Detect which cell encompasses the target text, then output its [x, y] center coordinate. 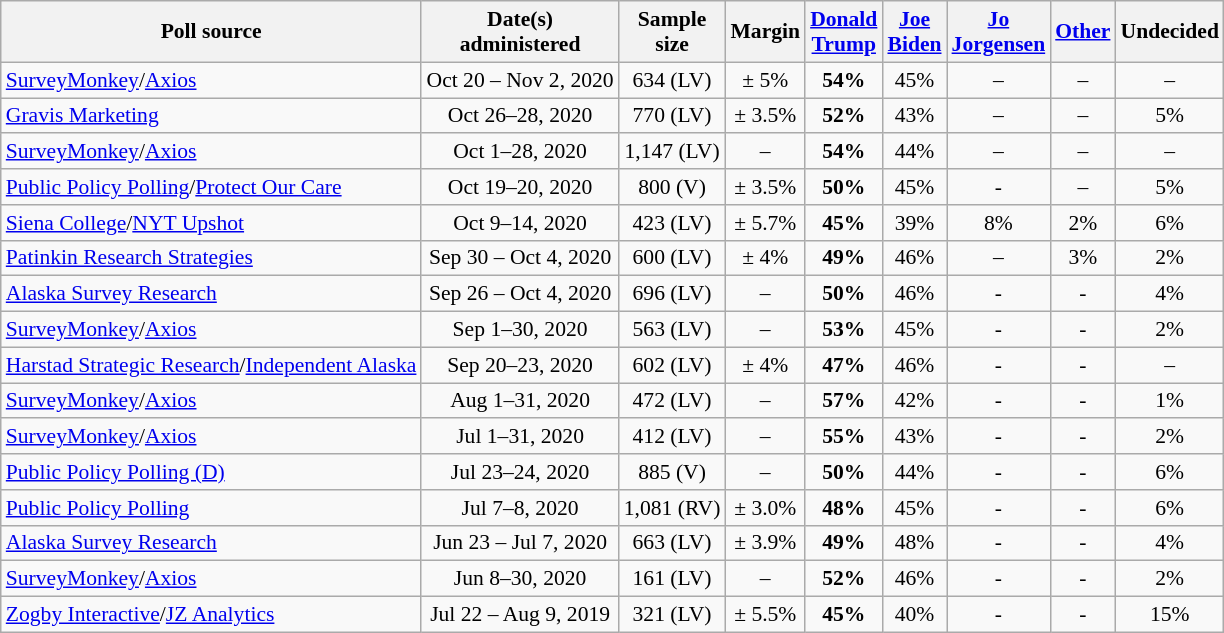
563 (LV) [672, 330]
DonaldTrump [844, 32]
Oct 19–20, 2020 [520, 187]
Oct 9–14, 2020 [520, 223]
Oct 1–28, 2020 [520, 152]
53% [844, 330]
Public Policy Polling/Protect Our Care [212, 187]
1,081 (RV) [672, 508]
634 (LV) [672, 80]
696 (LV) [672, 294]
Oct 20 – Nov 2, 2020 [520, 80]
3% [1082, 258]
Jul 1–31, 2020 [520, 437]
Zogby Interactive/JZ Analytics [212, 615]
Jul 7–8, 2020 [520, 508]
Jul 23–24, 2020 [520, 472]
663 (LV) [672, 543]
8% [999, 223]
Date(s)administered [520, 32]
± 5.5% [765, 615]
Public Policy Polling (D) [212, 472]
40% [914, 615]
1% [1169, 401]
770 (LV) [672, 116]
Oct 26–28, 2020 [520, 116]
39% [914, 223]
Margin [765, 32]
15% [1169, 615]
JoJorgensen [999, 32]
423 (LV) [672, 223]
Aug 1–31, 2020 [520, 401]
± 5% [765, 80]
800 (V) [672, 187]
Samplesize [672, 32]
412 (LV) [672, 437]
Gravis Marketing [212, 116]
Sep 1–30, 2020 [520, 330]
161 (LV) [672, 579]
57% [844, 401]
321 (LV) [672, 615]
Poll source [212, 32]
Harstad Strategic Research/Independent Alaska [212, 365]
600 (LV) [672, 258]
1,147 (LV) [672, 152]
± 3.0% [765, 508]
± 5.7% [765, 223]
Sep 26 – Oct 4, 2020 [520, 294]
602 (LV) [672, 365]
JoeBiden [914, 32]
47% [844, 365]
Other [1082, 32]
42% [914, 401]
Sep 20–23, 2020 [520, 365]
Jun 23 – Jul 7, 2020 [520, 543]
55% [844, 437]
472 (LV) [672, 401]
Patinkin Research Strategies [212, 258]
Jun 8–30, 2020 [520, 579]
± 3.9% [765, 543]
Public Policy Polling [212, 508]
885 (V) [672, 472]
Jul 22 – Aug 9, 2019 [520, 615]
Siena College/NYT Upshot [212, 223]
Undecided [1169, 32]
Sep 30 – Oct 4, 2020 [520, 258]
